Output the [X, Y] coordinate of the center of the cell containing the given text.  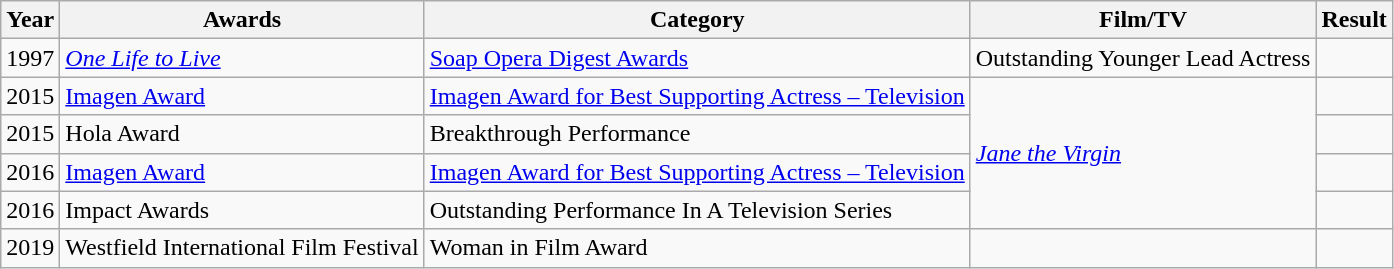
Result [1354, 20]
Awards [242, 20]
Jane the Virgin [1143, 153]
Outstanding Performance In A Television Series [697, 210]
Hola Award [242, 134]
Impact Awards [242, 210]
Outstanding Younger Lead Actress [1143, 58]
Woman in Film Award [697, 248]
2019 [30, 248]
Film/TV [1143, 20]
Breakthrough Performance [697, 134]
Category [697, 20]
Soap Opera Digest Awards [697, 58]
1997 [30, 58]
One Life to Live [242, 58]
Westfield International Film Festival [242, 248]
Year [30, 20]
